Find where the given text appears and provide that cell's center as [X, Y] coordinate. 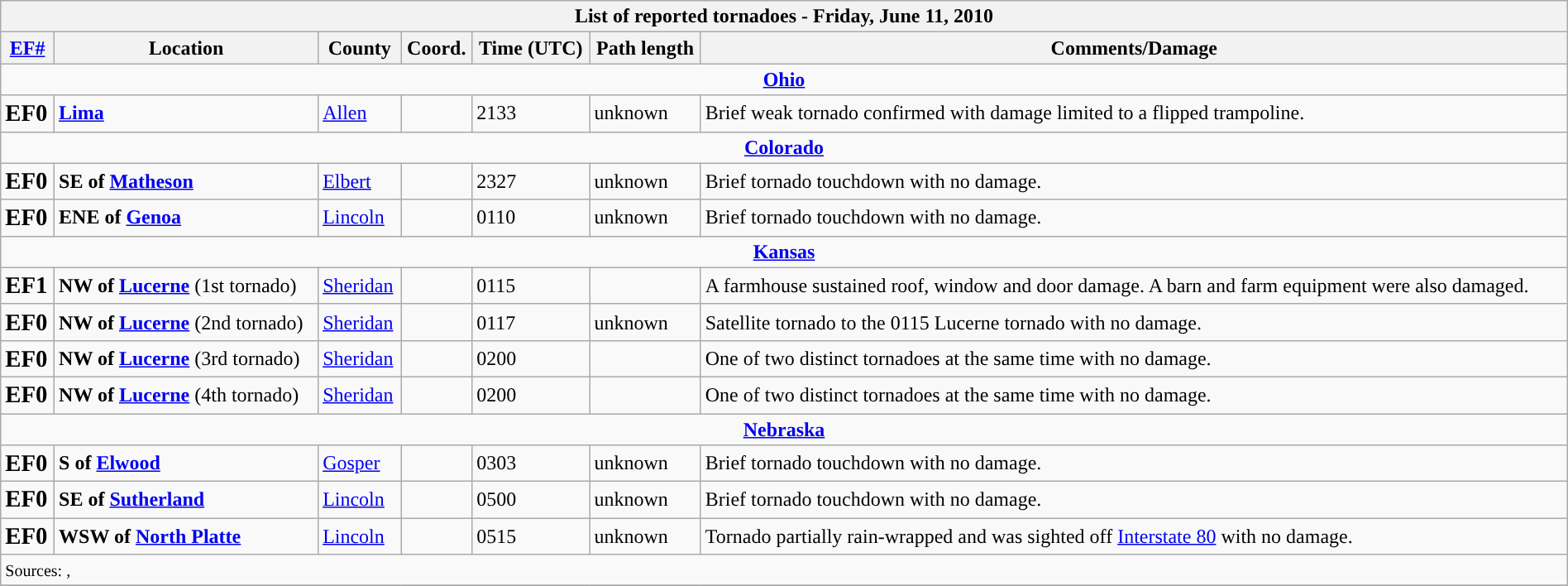
Coord. [437, 48]
ENE of Genoa [187, 218]
SE of Matheson [187, 181]
Colorado [784, 147]
0115 [531, 286]
NW of Lucerne (3rd tornado) [187, 358]
Location [187, 48]
List of reported tornadoes - Friday, June 11, 2010 [784, 17]
S of Elwood [187, 464]
Path length [645, 48]
Sources: , [784, 570]
2133 [531, 113]
EF# [28, 48]
2327 [531, 181]
WSW of North Platte [187, 536]
NW of Lucerne (4th tornado) [187, 395]
0515 [531, 536]
Allen [360, 113]
NW of Lucerne (1st tornado) [187, 286]
County [360, 48]
Kansas [784, 252]
Time (UTC) [531, 48]
0117 [531, 322]
Brief weak tornado confirmed with damage limited to a flipped trampoline. [1134, 113]
Comments/Damage [1134, 48]
0500 [531, 500]
SE of Sutherland [187, 500]
NW of Lucerne (2nd tornado) [187, 322]
Elbert [360, 181]
Satellite tornado to the 0115 Lucerne tornado with no damage. [1134, 322]
Nebraska [784, 430]
Gosper [360, 464]
0110 [531, 218]
0303 [531, 464]
A farmhouse sustained roof, window and door damage. A barn and farm equipment were also damaged. [1134, 286]
EF1 [28, 286]
Lima [187, 113]
Tornado partially rain-wrapped and was sighted off Interstate 80 with no damage. [1134, 536]
Ohio [784, 79]
